Identify which cell holds the provided text, then report its [X, Y] central coordinate. 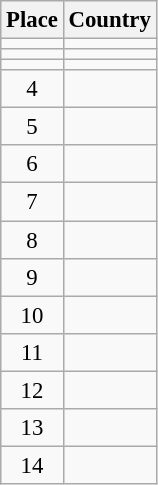
7 [32, 202]
8 [32, 240]
4 [32, 89]
5 [32, 127]
11 [32, 352]
Place [32, 20]
9 [32, 277]
10 [32, 315]
12 [32, 390]
13 [32, 428]
14 [32, 465]
Country [110, 20]
6 [32, 165]
